Search for the cell housing the specified text and yield its [X, Y] center coordinate. 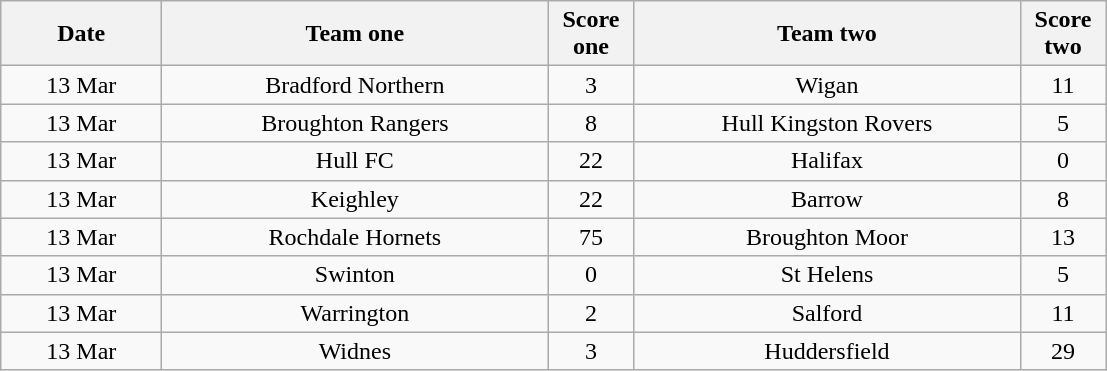
13 [1063, 237]
Halifax [827, 161]
Barrow [827, 199]
Rochdale Hornets [355, 237]
Keighley [355, 199]
Score one [591, 34]
2 [591, 313]
Hull Kingston Rovers [827, 123]
75 [591, 237]
Team two [827, 34]
Broughton Moor [827, 237]
Score two [1063, 34]
29 [1063, 351]
Huddersfield [827, 351]
Widnes [355, 351]
Wigan [827, 85]
Team one [355, 34]
Warrington [355, 313]
Salford [827, 313]
St Helens [827, 275]
Date [82, 34]
Broughton Rangers [355, 123]
Swinton [355, 275]
Bradford Northern [355, 85]
Hull FC [355, 161]
